For the text-containing cell, return its midpoint in [X, Y] coordinate format. 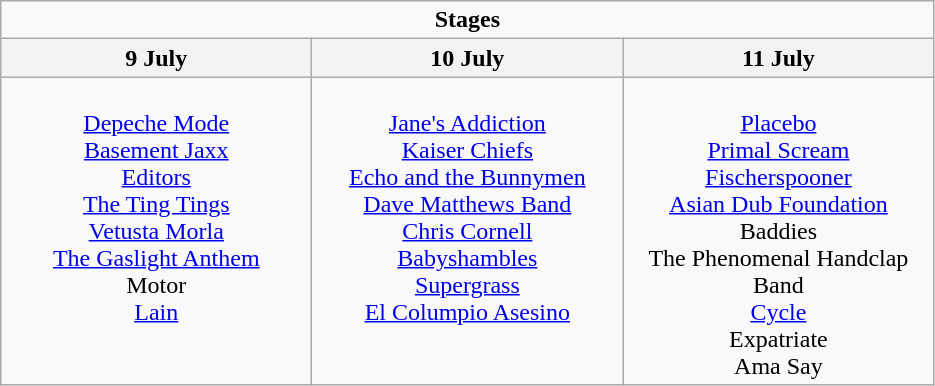
Depeche Mode Basement Jaxx Editors The Ting Tings Vetusta Morla The Gaslight Anthem Motor Lain [156, 231]
Placebo Primal Scream Fischerspooner Asian Dub Foundation Baddies The Phenomenal Handclap Band Cycle Expatriate Ama Say [778, 231]
Stages [468, 20]
10 July [468, 58]
9 July [156, 58]
Jane's Addiction Kaiser Chiefs Echo and the Bunnymen Dave Matthews Band Chris Cornell Babyshambles Supergrass El Columpio Asesino [468, 231]
11 July [778, 58]
